Detect which cell encompasses the target text, then output its [x, y] center coordinate. 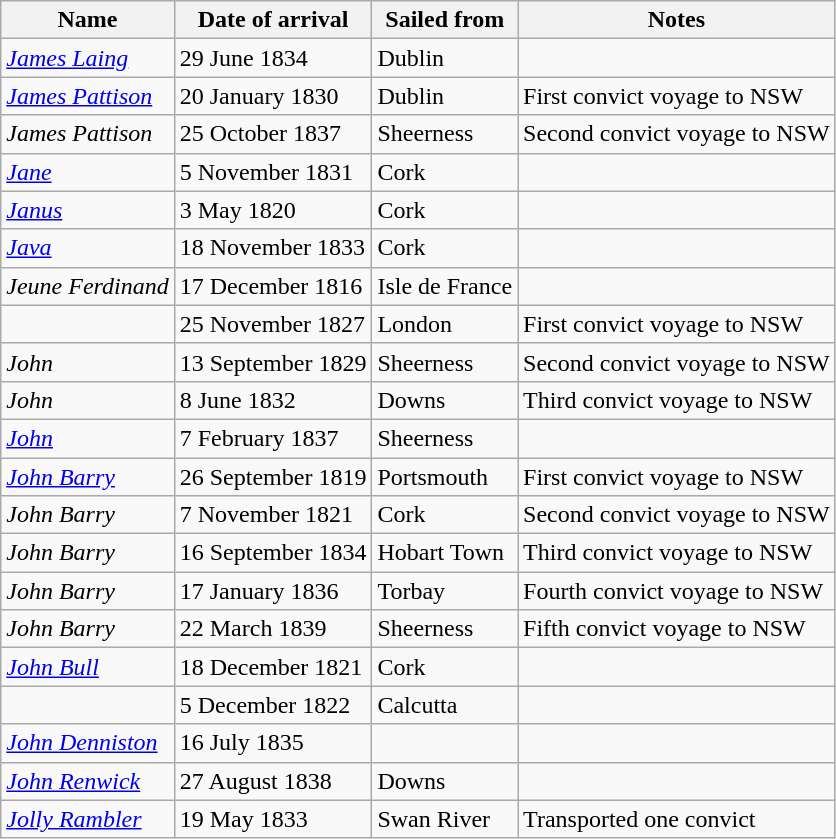
27 August 1838 [273, 781]
25 November 1827 [273, 324]
16 September 1834 [273, 553]
Fourth convict voyage to NSW [677, 591]
17 December 1816 [273, 286]
Calcutta [445, 705]
25 October 1837 [273, 134]
Portsmouth [445, 477]
3 May 1820 [273, 210]
John Denniston [88, 743]
Jolly Rambler [88, 819]
London [445, 324]
Name [88, 20]
Notes [677, 20]
Hobart Town [445, 553]
Date of arrival [273, 20]
Isle de France [445, 286]
19 May 1833 [273, 819]
Transported one convict [677, 819]
Janus [88, 210]
Fifth convict voyage to NSW [677, 629]
20 January 1830 [273, 96]
17 January 1836 [273, 591]
18 November 1833 [273, 248]
Torbay [445, 591]
John Renwick [88, 781]
26 September 1819 [273, 477]
7 November 1821 [273, 515]
James Laing [88, 58]
John Bull [88, 667]
22 March 1839 [273, 629]
18 December 1821 [273, 667]
29 June 1834 [273, 58]
5 November 1831 [273, 172]
16 July 1835 [273, 743]
5 December 1822 [273, 705]
13 September 1829 [273, 362]
Sailed from [445, 20]
7 February 1837 [273, 438]
8 June 1832 [273, 400]
Java [88, 248]
Jane [88, 172]
Jeune Ferdinand [88, 286]
Swan River [445, 819]
